Capture the cell that displays the provided text and extract its (x, y) central coordinate. 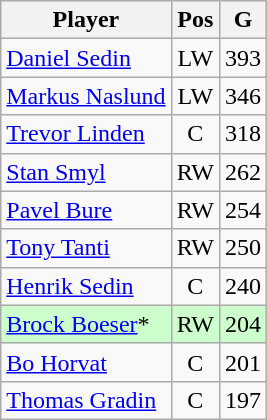
262 (244, 172)
Trevor Linden (86, 134)
Henrik Sedin (86, 286)
Stan Smyl (86, 172)
Pos (195, 20)
Tony Tanti (86, 248)
201 (244, 362)
Markus Naslund (86, 96)
318 (244, 134)
204 (244, 324)
Pavel Bure (86, 210)
Daniel Sedin (86, 58)
G (244, 20)
197 (244, 400)
Thomas Gradin (86, 400)
346 (244, 96)
240 (244, 286)
393 (244, 58)
254 (244, 210)
250 (244, 248)
Bo Horvat (86, 362)
Brock Boeser* (86, 324)
Player (86, 20)
